Determine the (x, y) coordinate at the center of the cell enclosing the given text.  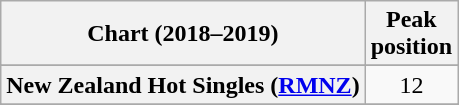
Peakposition (411, 34)
New Zealand Hot Singles (RMNZ) (183, 85)
12 (411, 85)
Chart (2018–2019) (183, 34)
